Extract the [x, y] coordinate from the center of the cell holding the provided text.  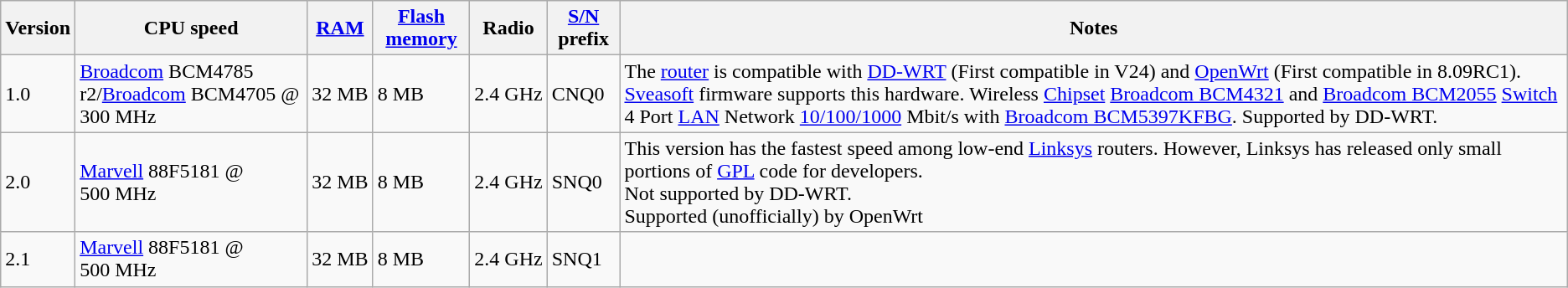
RAM [340, 28]
CPU speed [191, 28]
Broadcom BCM4785 r2/Broadcom BCM4705 @ 300 MHz [191, 94]
SNQ0 [583, 183]
S/N prefix [583, 28]
CNQ0 [583, 94]
Notes [1094, 28]
1.0 [39, 94]
2.0 [39, 183]
Flash memory [421, 28]
2.1 [39, 260]
Version [39, 28]
SNQ1 [583, 260]
Radio [508, 28]
